Return (x, y) of the center of cell containing provided text 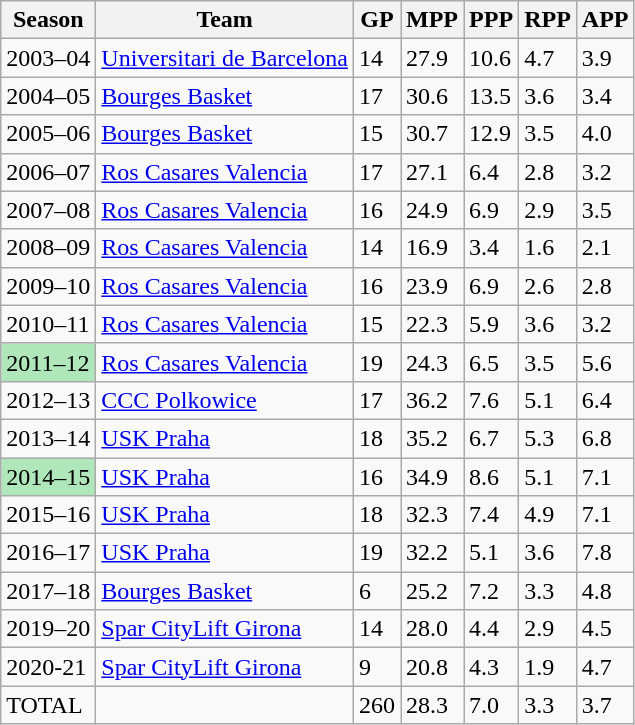
2014–15 (48, 477)
25.2 (432, 591)
20.8 (432, 667)
CCC Polkowice (225, 400)
28.3 (432, 705)
32.2 (432, 553)
9 (376, 667)
260 (376, 705)
MPP (432, 20)
30.7 (432, 134)
6 (376, 591)
4.8 (605, 591)
GP (376, 20)
4.3 (492, 667)
2019–20 (48, 629)
7.6 (492, 400)
7.2 (492, 591)
34.9 (432, 477)
8.6 (492, 477)
5.3 (548, 438)
30.6 (432, 96)
5.9 (492, 324)
2006–07 (48, 172)
7.4 (492, 515)
PPP (492, 20)
2.6 (548, 286)
3.7 (605, 705)
2009–10 (48, 286)
22.3 (432, 324)
4.0 (605, 134)
28.0 (432, 629)
27.1 (432, 172)
Universitari de Barcelona (225, 58)
RPP (548, 20)
Season (48, 20)
6.7 (492, 438)
4.4 (492, 629)
2003–04 (48, 58)
4.9 (548, 515)
24.9 (432, 210)
2012–13 (48, 400)
5.6 (605, 362)
23.9 (432, 286)
2016–17 (48, 553)
APP (605, 20)
1.6 (548, 248)
16.9 (432, 248)
6.8 (605, 438)
24.3 (432, 362)
2010–11 (48, 324)
12.9 (492, 134)
32.3 (432, 515)
6.5 (492, 362)
4.5 (605, 629)
7.8 (605, 553)
2015–16 (48, 515)
27.9 (432, 58)
3.9 (605, 58)
1.9 (548, 667)
2007–08 (48, 210)
TOTAL (48, 705)
35.2 (432, 438)
2020-21 (48, 667)
2013–14 (48, 438)
10.6 (492, 58)
2004–05 (48, 96)
2005–06 (48, 134)
2011–12 (48, 362)
7.0 (492, 705)
36.2 (432, 400)
2008–09 (48, 248)
2.1 (605, 248)
Team (225, 20)
13.5 (492, 96)
2017–18 (48, 591)
